Return (x, y) of the center of cell containing provided text 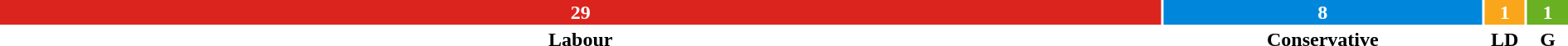
29 (581, 12)
8 (1322, 12)
